Determine the [X, Y] coordinate at the center of the cell enclosing the given text.  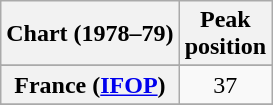
France (IFOP) [90, 85]
Peakposition [225, 34]
37 [225, 85]
Chart (1978–79) [90, 34]
